Capture the cell that displays the provided text and extract its (x, y) central coordinate. 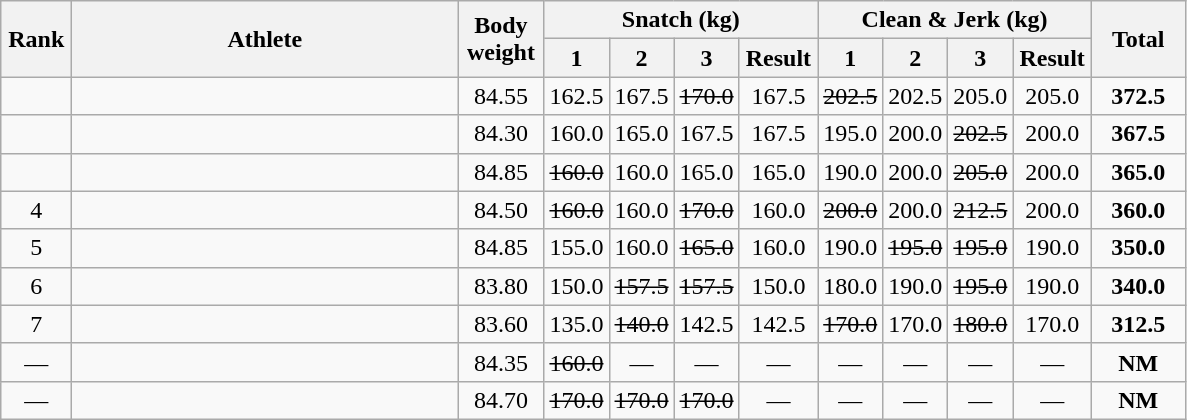
135.0 (576, 324)
350.0 (1138, 248)
162.5 (576, 96)
6 (36, 286)
4 (36, 210)
340.0 (1138, 286)
Athlete (265, 39)
84.70 (501, 400)
Body weight (501, 39)
312.5 (1138, 324)
140.0 (642, 324)
Clean & Jerk (kg) (955, 20)
84.30 (501, 134)
360.0 (1138, 210)
365.0 (1138, 172)
7 (36, 324)
84.55 (501, 96)
83.60 (501, 324)
84.50 (501, 210)
5 (36, 248)
Rank (36, 39)
367.5 (1138, 134)
155.0 (576, 248)
212.5 (980, 210)
Snatch (kg) (681, 20)
84.35 (501, 362)
372.5 (1138, 96)
Total (1138, 39)
83.80 (501, 286)
